Pinpoint the cell where the given text exists, returning its (X, Y) midpoint coordinate. 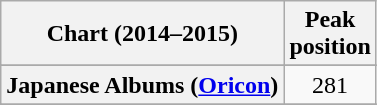
Chart (2014–2015) (142, 34)
281 (330, 85)
Japanese Albums (Oricon) (142, 85)
Peakposition (330, 34)
